Determine the [X, Y] coordinate at the center of the cell enclosing the given text.  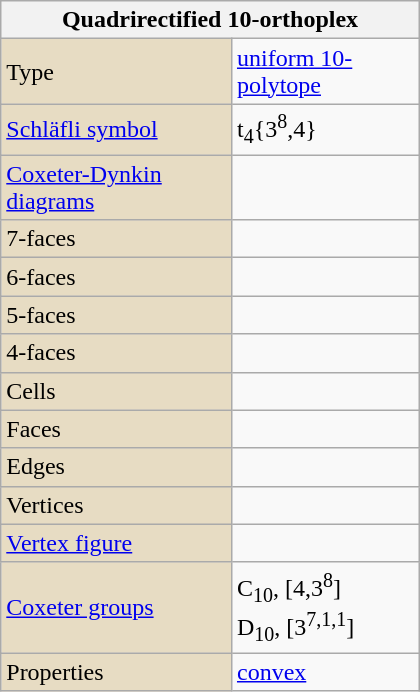
6-faces [116, 277]
Schläfli symbol [116, 130]
Properties [116, 672]
Edges [116, 467]
Coxeter groups [116, 608]
Vertices [116, 505]
Faces [116, 429]
Quadrirectified 10-orthoplex [210, 20]
4-faces [116, 353]
5-faces [116, 315]
Vertex figure [116, 543]
Coxeter-Dynkin diagrams [116, 188]
convex [325, 672]
uniform 10-polytope [325, 72]
7-faces [116, 239]
t4{38,4} [325, 130]
Type [116, 72]
Cells [116, 391]
C10, [4,38]D10, [37,1,1] [325, 608]
